Return the [X, Y] coordinate for the center point of the cell that contains the specified text.  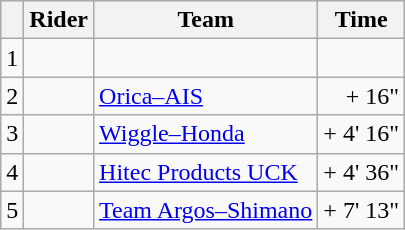
1 [12, 58]
Team Argos–Shimano [206, 210]
+ 4' 16" [362, 134]
5 [12, 210]
+ 7' 13" [362, 210]
2 [12, 96]
Orica–AIS [206, 96]
4 [12, 172]
+ 4' 36" [362, 172]
3 [12, 134]
Time [362, 20]
Hitec Products UCK [206, 172]
Team [206, 20]
Rider [59, 20]
Wiggle–Honda [206, 134]
+ 16" [362, 96]
